Locate the cell with the specified text and output its (x, y) center coordinate. 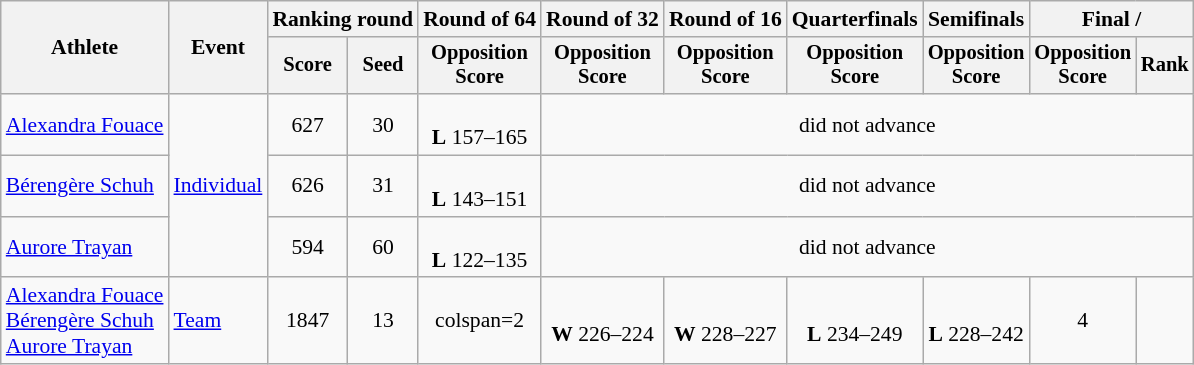
Individual (218, 186)
Team (218, 322)
Semifinals (976, 19)
626 (308, 186)
Aurore Trayan (85, 248)
Alexandra Fouace (85, 124)
Round of 32 (602, 19)
30 (383, 124)
L 122–135 (480, 248)
Bérengère Schuh (85, 186)
594 (308, 248)
Ranking round (342, 19)
627 (308, 124)
W 226–224 (602, 322)
4 (1082, 322)
Athlete (85, 48)
L 228–242 (976, 322)
W 228–227 (726, 322)
L 234–249 (855, 322)
Score (308, 66)
Final / (1111, 19)
L 157–165 (480, 124)
Event (218, 48)
Round of 16 (726, 19)
13 (383, 322)
Seed (383, 66)
Quarterfinals (855, 19)
Alexandra FouaceBérengère SchuhAurore Trayan (85, 322)
L 143–151 (480, 186)
colspan=2 (480, 322)
1847 (308, 322)
60 (383, 248)
Rank (1165, 66)
Round of 64 (480, 19)
31 (383, 186)
